Capture the cell that displays the provided text and extract its [x, y] central coordinate. 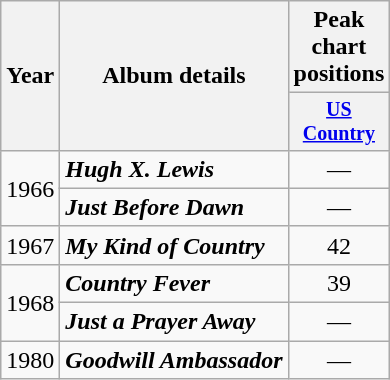
Album details [174, 76]
Hugh X. Lewis [174, 169]
1980 [30, 360]
Peak chart positions [339, 47]
Just Before Dawn [174, 207]
42 [339, 245]
Just a Prayer Away [174, 322]
Year [30, 76]
US Country [339, 122]
1968 [30, 302]
Goodwill Ambassador [174, 360]
39 [339, 283]
1967 [30, 245]
Country Fever [174, 283]
My Kind of Country [174, 245]
1966 [30, 188]
